Find where the given text appears and provide that cell's center as [X, Y] coordinate. 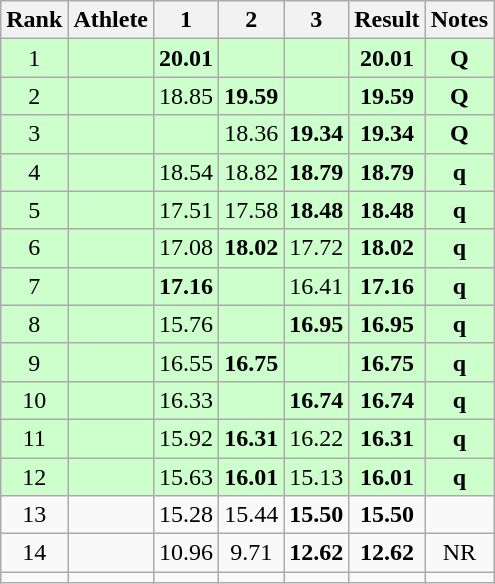
17.72 [316, 248]
17.58 [252, 210]
Notes [459, 20]
15.13 [316, 477]
NR [459, 553]
15.28 [186, 515]
18.82 [252, 172]
5 [34, 210]
15.76 [186, 324]
Rank [34, 20]
10 [34, 400]
17.08 [186, 248]
18.85 [186, 96]
15.44 [252, 515]
11 [34, 438]
15.92 [186, 438]
15.63 [186, 477]
18.54 [186, 172]
9.71 [252, 553]
14 [34, 553]
12 [34, 477]
Result [387, 20]
16.22 [316, 438]
13 [34, 515]
4 [34, 172]
17.51 [186, 210]
16.33 [186, 400]
8 [34, 324]
16.55 [186, 362]
16.41 [316, 286]
6 [34, 248]
10.96 [186, 553]
7 [34, 286]
Athlete [111, 20]
18.36 [252, 134]
9 [34, 362]
